From the cell containing the given text, extract its center point as [x, y] coordinate. 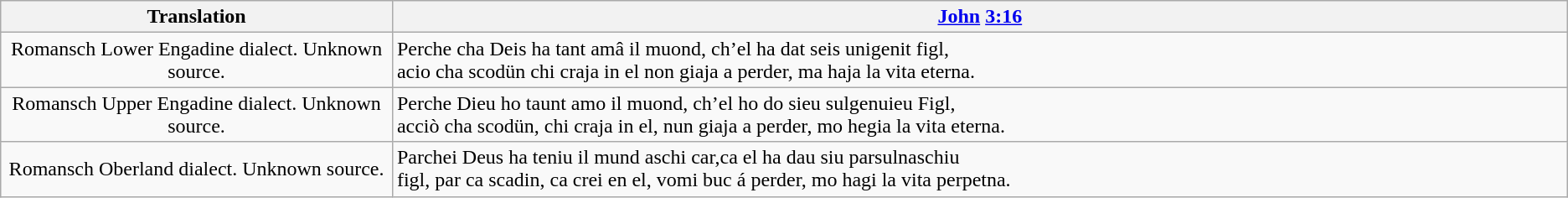
Perche cha Deis ha tant amâ il muond, ch’el ha dat seis unigenit figl,acio cha scodün chi craja in el non giaja a perder, ma haja la vita eterna. [980, 60]
Romansch Upper Engadine dialect. Unknown source. [197, 114]
Perche Dieu ho taunt amo il muond, ch’el ho do sieu sulgenuieu Figl,acciò cha scodün, chi craja in el, nun giaja a perder, mo hegia la vita eterna. [980, 114]
Romansch Oberland dialect. Unknown source. [197, 169]
Translation [197, 17]
Romansch Lower Engadine dialect. Unknown source. [197, 60]
John 3:16 [980, 17]
